Capture the cell that displays the provided text and extract its (x, y) central coordinate. 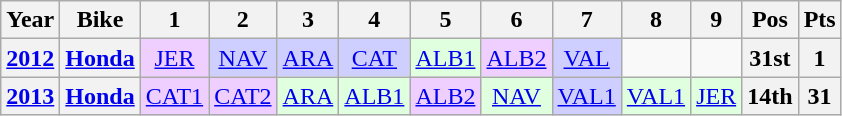
9 (716, 20)
8 (656, 20)
6 (516, 20)
CAT2 (243, 96)
3 (308, 20)
31st (770, 58)
CAT1 (174, 96)
CAT (374, 58)
4 (374, 20)
VAL (586, 58)
2012 (30, 58)
Pts (820, 20)
Pos (770, 20)
5 (446, 20)
Bike (100, 20)
14th (770, 96)
31 (820, 96)
2 (243, 20)
Year (30, 20)
2013 (30, 96)
7 (586, 20)
